From the cell containing the given text, extract its center point as (x, y) coordinate. 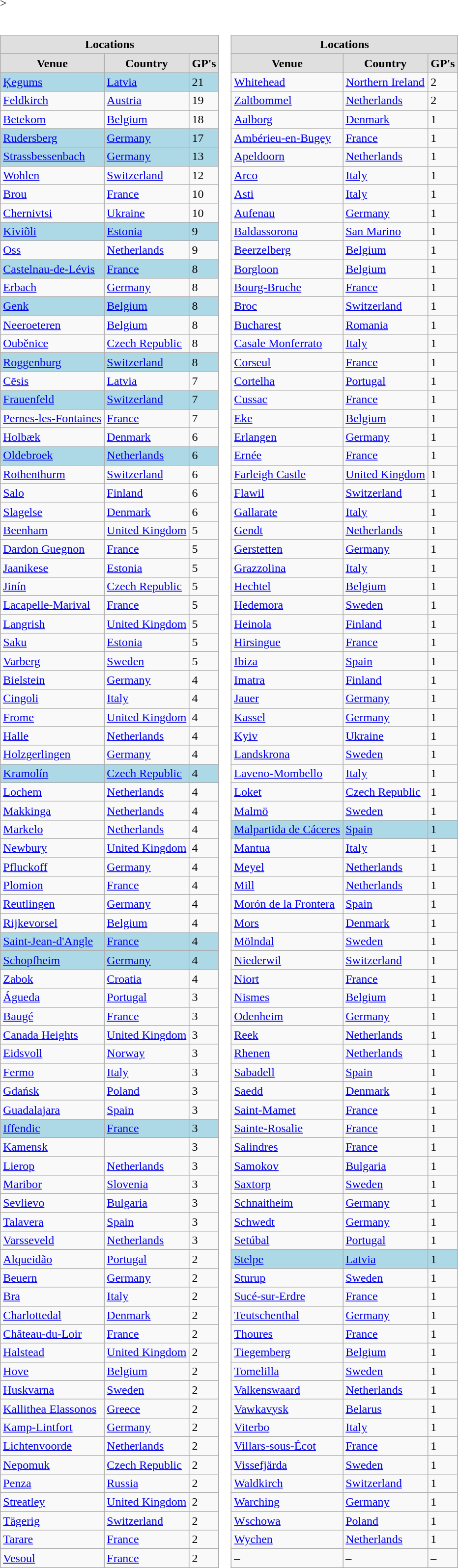
Farleigh Castle (287, 474)
Jaanikese (52, 568)
Cussac (287, 400)
Canada Heights (52, 1035)
Tarare (52, 1540)
Kyiv (287, 736)
Penza (52, 1484)
Casale Monferrato (287, 344)
Reek (287, 1035)
Broc (287, 306)
Salo (52, 493)
Niort (287, 979)
Halle (52, 736)
Talavera (52, 1222)
Hove (52, 1371)
Grazzolina (287, 568)
Schnaitheim (287, 1203)
Ouběnice (52, 344)
Aalborg (287, 119)
Huskvarna (52, 1390)
Halstead (52, 1352)
Holbæk (52, 437)
Saku (52, 643)
Kamp-Lintfort (52, 1427)
Streatley (52, 1502)
Lichtenvoorde (52, 1446)
Vissefjärda (287, 1464)
Wychen (287, 1540)
Mors (287, 923)
Odenheim (287, 1016)
Sturup (287, 1278)
Setúbal (287, 1241)
Bourg-Bruche (287, 288)
Warching (287, 1502)
Viterbo (287, 1427)
San Marino (385, 231)
Ķegums (52, 82)
Jinín (52, 587)
Austria (146, 101)
Waldkirch (287, 1484)
Nismes (287, 998)
Gerstetten (287, 549)
Mantua (287, 848)
Beuern (52, 1278)
Schwedt (287, 1222)
Holzgerlingen (52, 755)
Malmö (287, 811)
Sabadell (287, 1072)
Dardon Guegnon (52, 549)
Stelpe (287, 1259)
Lierop (52, 1166)
Zaltbommel (287, 101)
Kiviõli (52, 231)
Newbury (52, 848)
Wschowa (287, 1521)
Vawkavysk (287, 1408)
Oss (52, 250)
Saint-Jean-d'Angle (52, 942)
13 (204, 157)
Sevlievo (52, 1203)
Tägerig (52, 1521)
Tomelilla (287, 1371)
Valkenswaard (287, 1390)
17 (204, 138)
Arco (287, 175)
Flawil (287, 493)
Northern Ireland (385, 82)
Pernes-les-Fontaines (52, 418)
Eke (287, 418)
19 (204, 101)
Cortelha (287, 381)
Lochem (52, 792)
Baldassorona (287, 231)
Baugé (52, 1016)
Borgloon (287, 269)
Slagelse (52, 512)
Plomion (52, 886)
Saint-Mamet (287, 1109)
Frauenfeld (52, 400)
Genk (52, 306)
Salindres (287, 1147)
Iffendic (52, 1128)
Russia (146, 1484)
Rudersberg (52, 138)
Kamensk (52, 1147)
Nepomuk (52, 1464)
Sainte-Rosalie (287, 1128)
Roggenburg (52, 362)
Cēsis (52, 381)
Croatia (146, 979)
Frome (52, 717)
Imatra (287, 680)
Schopfheim (52, 960)
21 (204, 82)
Hechtel (287, 587)
Loket (287, 792)
Chernivtsi (52, 213)
Beerzelberg (287, 250)
Reutlingen (52, 904)
Belarus (385, 1408)
Corseul (287, 362)
Thoures (287, 1334)
Alqueidão (52, 1259)
12 (204, 175)
Fermo (52, 1072)
Oldebroek (52, 456)
Strassbessenbach (52, 157)
Slovenia (146, 1185)
Beenham (52, 530)
Castelnau-de-Lévis (52, 269)
Tiegemberg (287, 1352)
Brou (52, 194)
Mölndal (287, 942)
Langrish (52, 624)
Wohlen (52, 175)
Villars-sous-Écot (287, 1446)
Varsseveld (52, 1241)
Maribor (52, 1185)
Rhenen (287, 1054)
Ambérieu-en-Bugey (287, 138)
Hirsingue (287, 643)
Ibiza (287, 661)
Greece (146, 1408)
Morón de la Frontera (287, 904)
Feldkirch (52, 101)
Makkinga (52, 811)
Markelo (52, 829)
Eidsvoll (52, 1054)
Gdańsk (52, 1091)
18 (204, 119)
Águeda (52, 998)
Norway (146, 1054)
Niederwil (287, 960)
Heinola (287, 624)
Rothenthurm (52, 474)
Pfluckoff (52, 866)
Neeroeteren (52, 325)
Gallarate (287, 512)
Teutschenthal (287, 1315)
Charlottedal (52, 1315)
Guadalajara (52, 1109)
Mill (287, 886)
Apeldoorn (287, 157)
Meyel (287, 866)
Kramolín (52, 773)
Cingoli (52, 699)
Kassel (287, 717)
Erlangen (287, 437)
Lacapelle-Marival (52, 605)
Varberg (52, 661)
Jauer (287, 699)
Vesoul (52, 1558)
Asti (287, 194)
Bra (52, 1297)
Saedd (287, 1091)
Landskrona (287, 755)
Laveno-Mombello (287, 773)
Kallithea Elassonos (52, 1408)
Aufenau (287, 213)
Romania (385, 325)
Bielstein (52, 680)
Bucharest (287, 325)
Hedemora (287, 605)
Château-du-Loir (52, 1334)
Ernée (287, 456)
Betekom (52, 119)
Saxtorp (287, 1185)
Erbach (52, 288)
Sucé-sur-Erdre (287, 1297)
Gendt (287, 530)
Rijkevorsel (52, 923)
Samokov (287, 1166)
Whitehead (287, 82)
Zabok (52, 979)
Malpartida de Cáceres (287, 829)
